From the cell containing the given text, extract its center point as (x, y) coordinate. 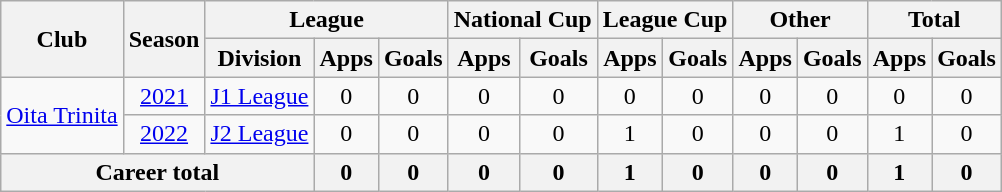
2021 (164, 96)
Total (934, 20)
2022 (164, 134)
National Cup (522, 20)
Division (260, 58)
J1 League (260, 96)
Club (62, 39)
League (326, 20)
Oita Trinita (62, 115)
Career total (158, 172)
League Cup (665, 20)
Other (800, 20)
Season (164, 39)
J2 League (260, 134)
